Output the (X, Y) coordinate of the center of the cell containing the given text.  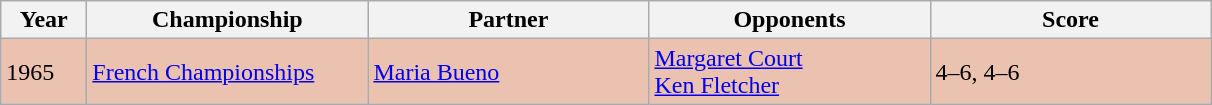
1965 (44, 72)
Opponents (790, 20)
French Championships (228, 72)
Score (1070, 20)
4–6, 4–6 (1070, 72)
Partner (508, 20)
Maria Bueno (508, 72)
Year (44, 20)
Championship (228, 20)
Margaret Court Ken Fletcher (790, 72)
